From the cell containing the given text, extract its center point as (x, y) coordinate. 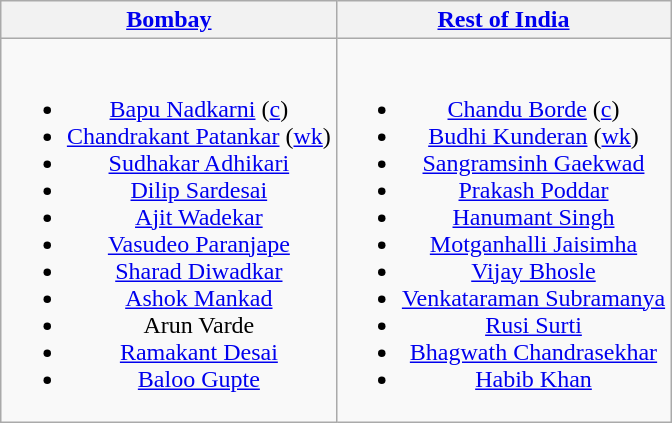
Bombay (168, 20)
Rest of India (503, 20)
